From the cell containing the given text, extract its center point as [X, Y] coordinate. 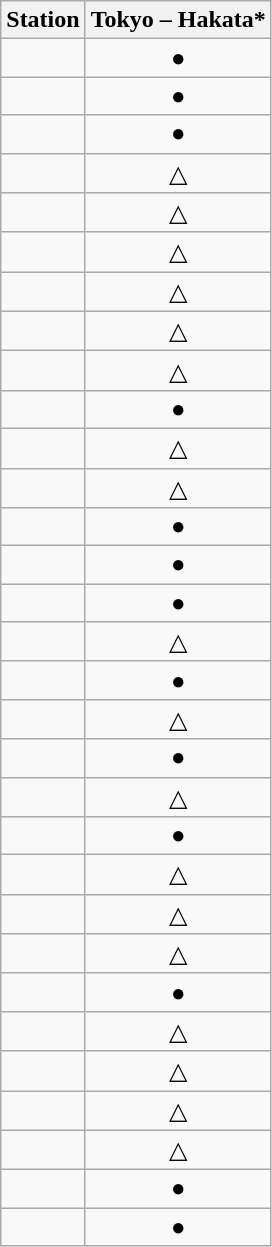
Tokyo – Hakata* [178, 20]
Station [43, 20]
